Search for the cell housing the specified text and yield its [x, y] center coordinate. 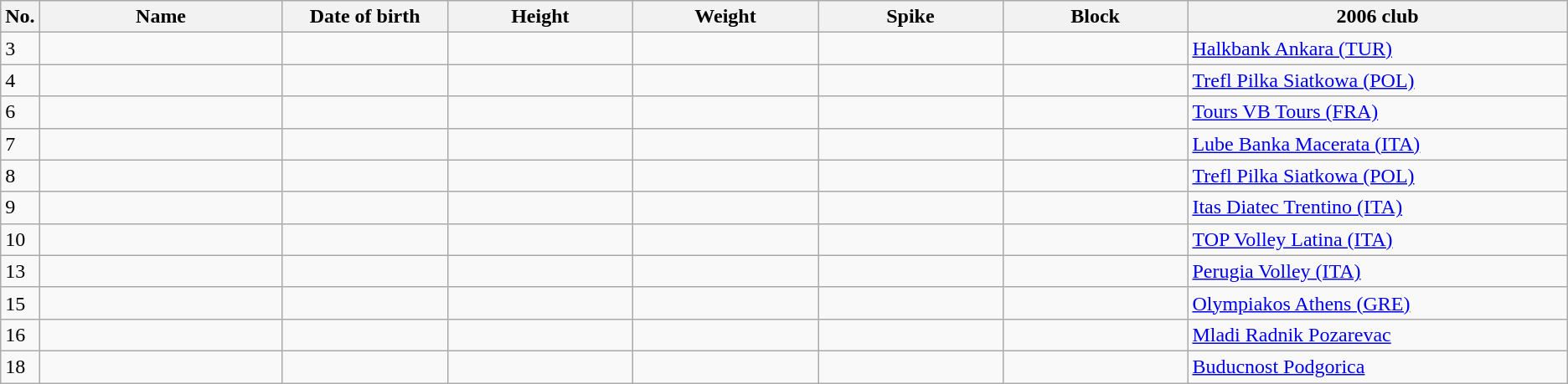
18 [20, 366]
7 [20, 144]
Olympiakos Athens (GRE) [1377, 303]
10 [20, 239]
No. [20, 17]
8 [20, 176]
Lube Banka Macerata (ITA) [1377, 144]
9 [20, 207]
3 [20, 49]
Halkbank Ankara (TUR) [1377, 49]
Buducnost Podgorica [1377, 366]
Tours VB Tours (FRA) [1377, 112]
Block [1096, 17]
15 [20, 303]
Date of birth [365, 17]
Height [539, 17]
Name [161, 17]
16 [20, 335]
Weight [725, 17]
Itas Diatec Trentino (ITA) [1377, 207]
Perugia Volley (ITA) [1377, 271]
13 [20, 271]
TOP Volley Latina (ITA) [1377, 239]
4 [20, 80]
2006 club [1377, 17]
Spike [911, 17]
6 [20, 112]
Mladi Radnik Pozarevac [1377, 335]
